Extract the (X, Y) coordinate from the center of the cell holding the provided text.  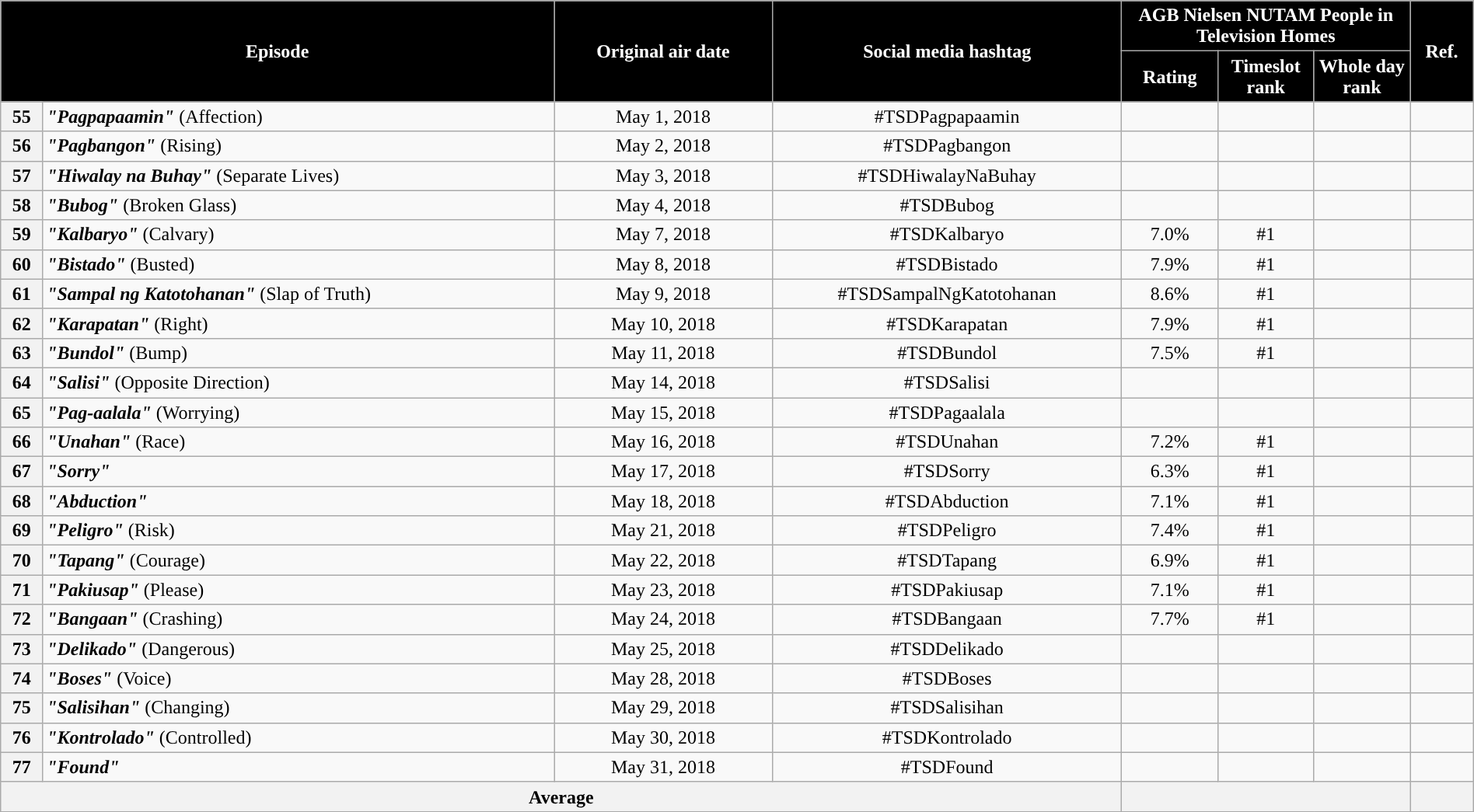
67 (22, 472)
May 16, 2018 (664, 442)
Whole dayrank (1362, 76)
May 31, 2018 (664, 767)
#TSDTapang (947, 560)
May 10, 2018 (664, 323)
May 30, 2018 (664, 737)
#TSDPeligro (947, 531)
#TSDPagpapaamin (947, 117)
7.0% (1170, 235)
77 (22, 767)
May 29, 2018 (664, 708)
7.4% (1170, 531)
"Boses" (Voice) (299, 678)
May 14, 2018 (664, 382)
76 (22, 737)
May 2, 2018 (664, 146)
73 (22, 649)
56 (22, 146)
#TSDPagaalala (947, 413)
Average (561, 796)
#TSDUnahan (947, 442)
55 (22, 117)
#TSDBistado (947, 264)
65 (22, 413)
May 7, 2018 (664, 235)
"Pag-aalala" (Worrying) (299, 413)
64 (22, 382)
Timeslotrank (1266, 76)
May 18, 2018 (664, 501)
66 (22, 442)
May 4, 2018 (664, 205)
#TSDPagbangon (947, 146)
8.6% (1170, 294)
"Sampal ng Katotohanan" (Slap of Truth) (299, 294)
6.3% (1170, 472)
#TSDKarapatan (947, 323)
#TSDDelikado (947, 649)
#TSDFound (947, 767)
"Pagpapaamin" (Affection) (299, 117)
May 28, 2018 (664, 678)
74 (22, 678)
"Kalbaryo" (Calvary) (299, 235)
Social media hashtag (947, 51)
7.5% (1170, 353)
#TSDHiwalayNaBuhay (947, 176)
May 11, 2018 (664, 353)
May 25, 2018 (664, 649)
#TSDSampalNgKatotohanan (947, 294)
#TSDSalisi (947, 382)
"Sorry" (299, 472)
59 (22, 235)
58 (22, 205)
Rating (1170, 76)
7.7% (1170, 619)
May 15, 2018 (664, 413)
Original air date (664, 51)
70 (22, 560)
May 17, 2018 (664, 472)
"Hiwalay na Buhay" (Separate Lives) (299, 176)
6.9% (1170, 560)
May 23, 2018 (664, 590)
Episode (278, 51)
"Tapang" (Courage) (299, 560)
#TSDSorry (947, 472)
#TSDPakiusap (947, 590)
#TSDKontrolado (947, 737)
May 8, 2018 (664, 264)
May 24, 2018 (664, 619)
72 (22, 619)
71 (22, 590)
"Karapatan" (Right) (299, 323)
69 (22, 531)
"Bundol" (Bump) (299, 353)
#TSDKalbaryo (947, 235)
"Unahan" (Race) (299, 442)
"Delikado" (Dangerous) (299, 649)
#TSDBangaan (947, 619)
61 (22, 294)
May 21, 2018 (664, 531)
"Pagbangon" (Rising) (299, 146)
60 (22, 264)
Ref. (1442, 51)
"Peligro" (Risk) (299, 531)
May 1, 2018 (664, 117)
#TSDBundol (947, 353)
#TSDSalisihan (947, 708)
"Bubog" (Broken Glass) (299, 205)
63 (22, 353)
68 (22, 501)
"Abduction" (299, 501)
#TSDBoses (947, 678)
"Bistado" (Busted) (299, 264)
"Bangaan" (Crashing) (299, 619)
May 3, 2018 (664, 176)
"Found" (299, 767)
#TSDAbduction (947, 501)
7.2% (1170, 442)
"Salisihan" (Changing) (299, 708)
75 (22, 708)
"Pakiusap" (Please) (299, 590)
57 (22, 176)
May 22, 2018 (664, 560)
AGB Nielsen NUTAM People in Television Homes (1266, 26)
#TSDBubog (947, 205)
"Kontrolado" (Controlled) (299, 737)
"Salisi" (Opposite Direction) (299, 382)
62 (22, 323)
May 9, 2018 (664, 294)
